Output the [x, y] coordinate of the center of the cell containing the given text.  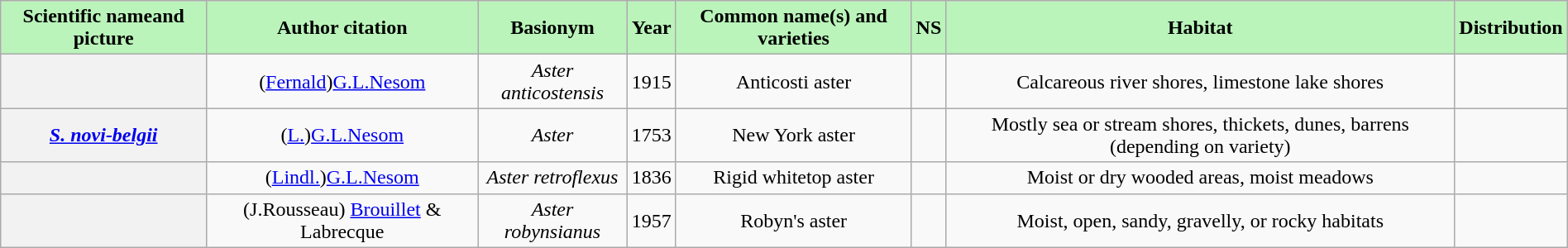
1915 [652, 81]
Moist or dry wooded areas, moist meadows [1201, 178]
Mostly sea or stream shores, thickets, dunes, barrens (depending on variety) [1201, 136]
Author citation [342, 28]
1753 [652, 136]
Calcareous river shores, limestone lake shores [1201, 81]
Habitat [1201, 28]
1836 [652, 178]
S. novi-belgii [104, 136]
(L.)G.L.Nesom [342, 136]
NS [929, 28]
(Lindl.)G.L.Nesom [342, 178]
Rigid whitetop aster [794, 178]
Anticosti aster [794, 81]
New York aster [794, 136]
Aster anticostensis [552, 81]
Common name(s) and varieties [794, 28]
(J.Rousseau) Brouillet & Labrecque [342, 220]
Distribution [1511, 28]
(Fernald)G.L.Nesom [342, 81]
1957 [652, 220]
Aster retroflexus [552, 178]
Moist, open, sandy, gravelly, or rocky habitats [1201, 220]
Robyn's aster [794, 220]
Aster [552, 136]
Year [652, 28]
Aster robynsianus [552, 220]
Basionym [552, 28]
Scientific nameand picture [104, 28]
